For the text-containing cell, return its midpoint in (x, y) coordinate format. 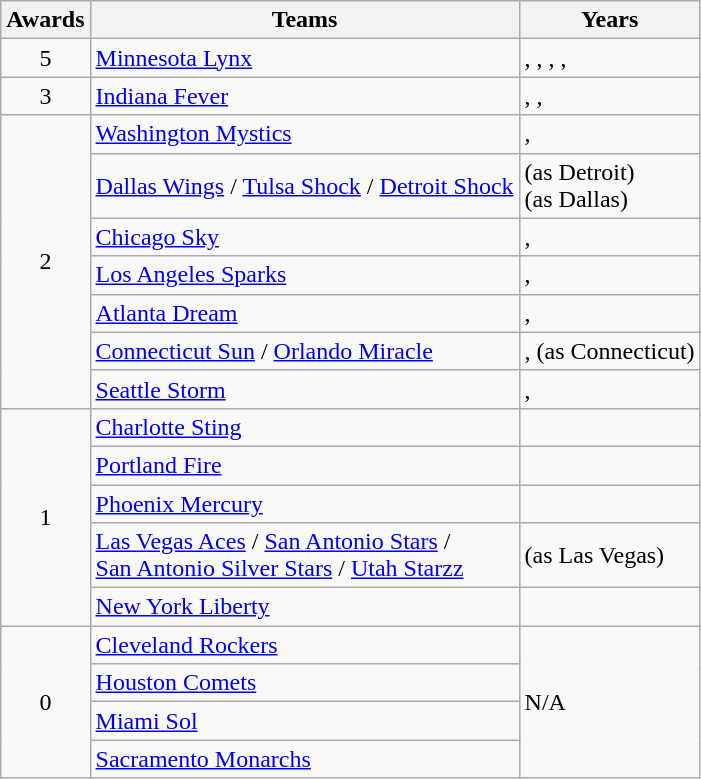
Houston Comets (304, 683)
Cleveland Rockers (304, 645)
Los Angeles Sparks (304, 275)
Indiana Fever (304, 96)
Sacramento Monarchs (304, 759)
Washington Mystics (304, 134)
New York Liberty (304, 607)
N/A (610, 702)
Miami Sol (304, 721)
1 (46, 516)
Charlotte Sting (304, 427)
Seattle Storm (304, 389)
0 (46, 702)
Teams (304, 20)
3 (46, 96)
Portland Fire (304, 465)
Dallas Wings / Tulsa Shock / Detroit Shock (304, 186)
Phoenix Mercury (304, 503)
Connecticut Sun / Orlando Miracle (304, 351)
Atlanta Dream (304, 313)
Years (610, 20)
(as Detroit) (as Dallas) (610, 186)
Las Vegas Aces / San Antonio Stars /San Antonio Silver Stars / Utah Starzz (304, 556)
Awards (46, 20)
, (as Connecticut) (610, 351)
2 (46, 262)
Minnesota Lynx (304, 58)
, , (610, 96)
, , , , (610, 58)
(as Las Vegas) (610, 556)
Chicago Sky (304, 237)
5 (46, 58)
